Capture the cell that displays the provided text and extract its (X, Y) central coordinate. 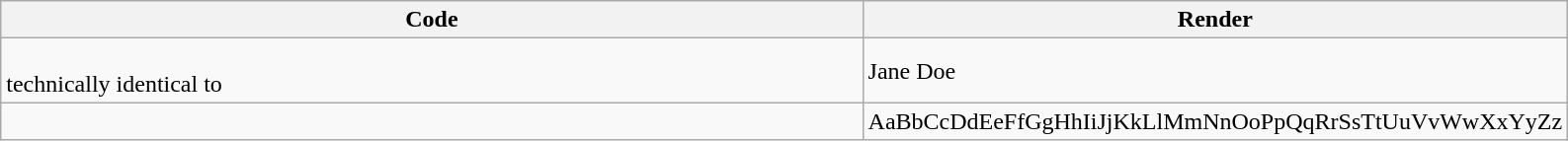
technically identical to (432, 71)
Render (1215, 20)
Code (432, 20)
AaBbCcDdEeFfGgHhIiJjKkLlMmNnOoPpQqRrSsTtUuVvWwXxYyZz (1215, 121)
Jane Doe (1215, 71)
